Identify which cell holds the provided text, then report its [X, Y] central coordinate. 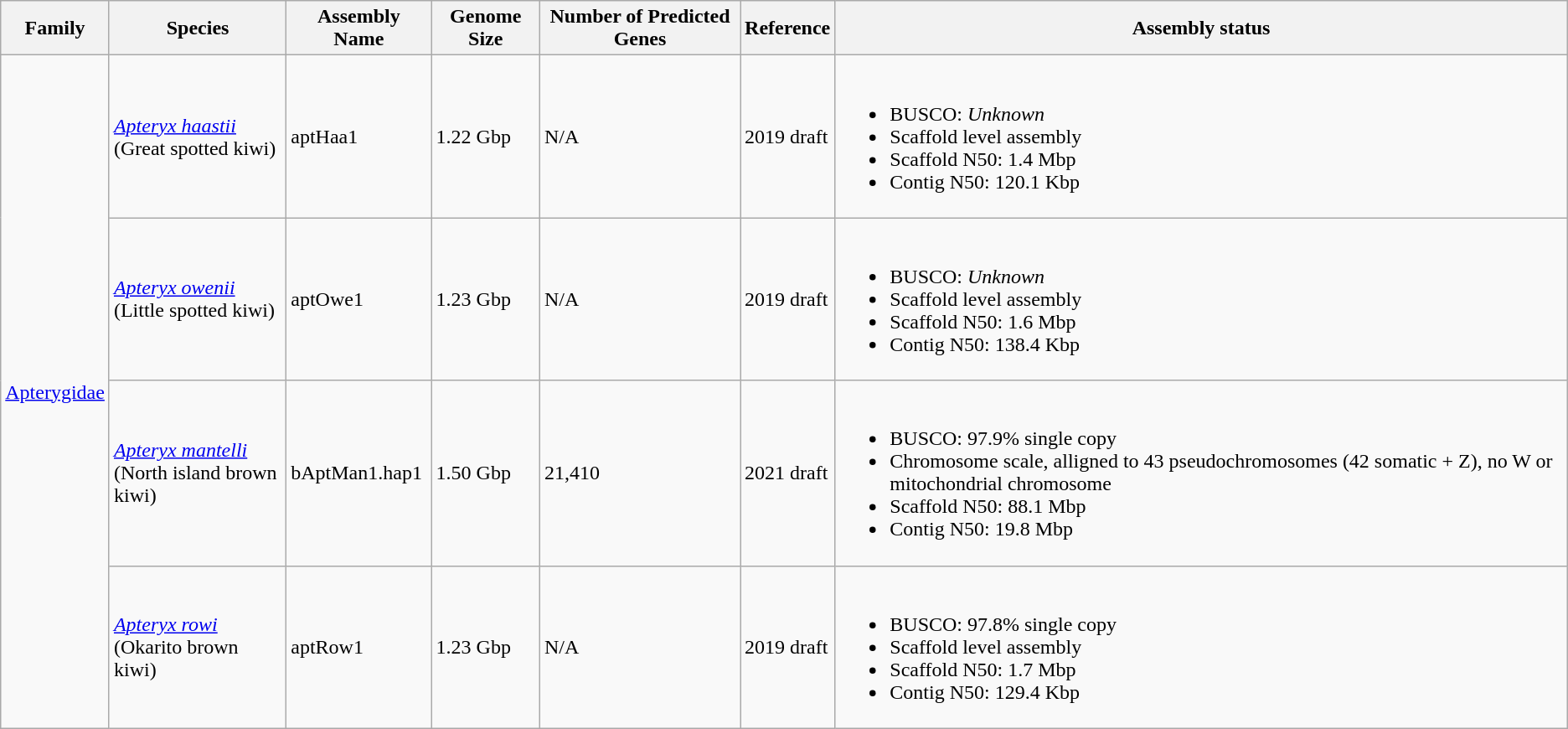
Apteryx haastii(Great spotted kiwi) [198, 137]
Apterygidae [55, 392]
aptOwe1 [358, 299]
aptRow1 [358, 647]
BUSCO: 97.8% single copyScaffold level assemblyScaffold N50: 1.7 MbpContig N50: 129.4 Kbp [1201, 647]
BUSCO: UnknownScaffold level assemblyScaffold N50: 1.6 MbpContig N50: 138.4 Kbp [1201, 299]
1.50 Gbp [486, 473]
Genome Size [486, 28]
Assembly status [1201, 28]
2021 draft [787, 473]
Apteryx mantelli(North island brown kiwi) [198, 473]
Reference [787, 28]
aptHaa1 [358, 137]
Species [198, 28]
21,410 [640, 473]
BUSCO: UnknownScaffold level assemblyScaffold N50: 1.4 MbpContig N50: 120.1 Kbp [1201, 137]
bAptMan1.hap1 [358, 473]
1.22 Gbp [486, 137]
Assembly Name [358, 28]
Family [55, 28]
Apteryx owenii(Little spotted kiwi) [198, 299]
Number of Predicted Genes [640, 28]
Apteryx rowi(Okarito brown kiwi) [198, 647]
